Locate the cell with the specified text and output its [x, y] center coordinate. 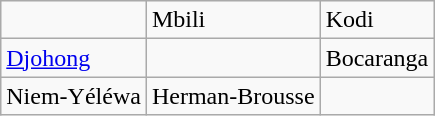
Djohong [74, 58]
Kodi [377, 20]
Herman-Brousse [233, 96]
Mbili [233, 20]
Niem-Yéléwa [74, 96]
Bocaranga [377, 58]
